Determine the [x, y] coordinate at the center of the cell enclosing the given text.  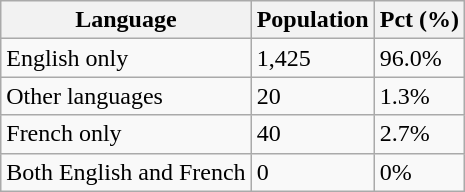
1.3% [419, 96]
French only [126, 134]
0 [312, 172]
English only [126, 58]
2.7% [419, 134]
Population [312, 20]
0% [419, 172]
1,425 [312, 58]
40 [312, 134]
96.0% [419, 58]
Language [126, 20]
Both English and French [126, 172]
Other languages [126, 96]
20 [312, 96]
Pct (%) [419, 20]
